Search for the cell housing the specified text and yield its [X, Y] center coordinate. 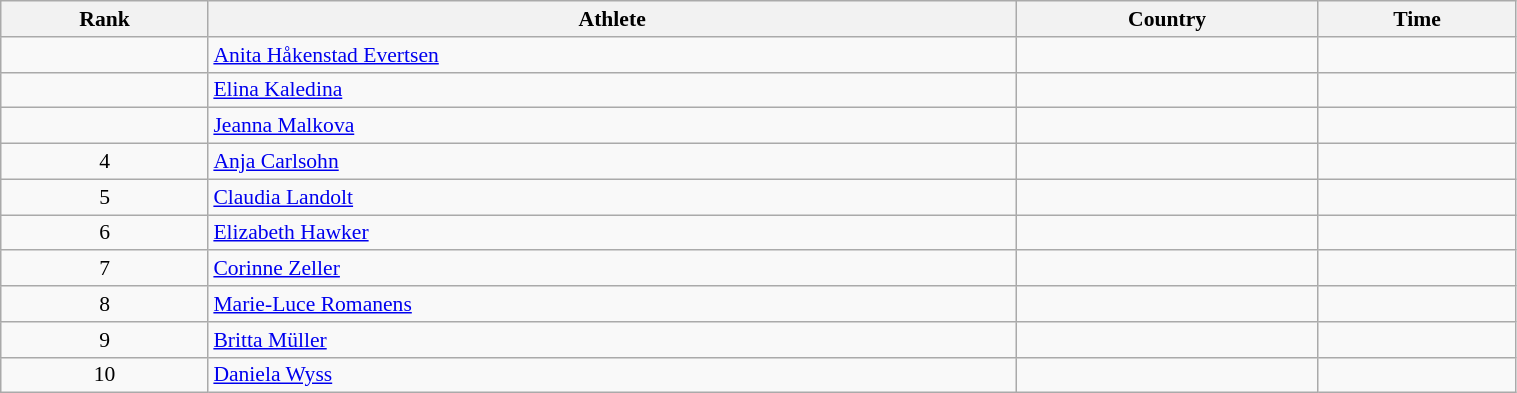
Claudia Landolt [612, 197]
Daniela Wyss [612, 375]
Athlete [612, 19]
Anja Carlsohn [612, 162]
9 [105, 340]
6 [105, 233]
Corinne Zeller [612, 269]
Country [1167, 19]
10 [105, 375]
Elina Kaledina [612, 90]
Rank [105, 19]
Jeanna Malkova [612, 126]
Anita Håkenstad Evertsen [612, 55]
7 [105, 269]
5 [105, 197]
4 [105, 162]
Elizabeth Hawker [612, 233]
Time [1417, 19]
Marie-Luce Romanens [612, 304]
8 [105, 304]
Britta Müller [612, 340]
